Return [X, Y] of the center of cell containing provided text 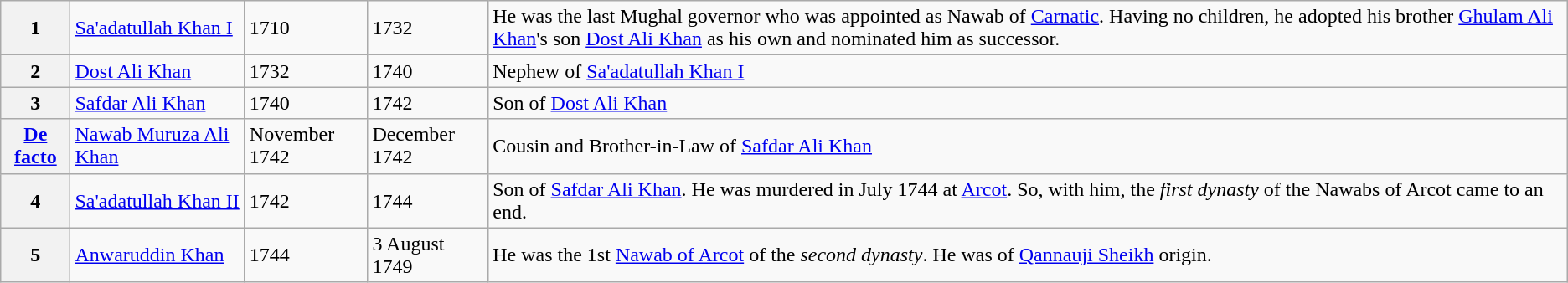
3 [35, 103]
November 1742 [307, 146]
Nephew of Sa'adatullah Khan I [1029, 71]
3 August 1749 [428, 255]
5 [35, 255]
4 [35, 201]
Nawab Muruza Ali Khan [157, 146]
Sa'adatullah Khan I [157, 28]
Dost Ali Khan [157, 71]
Safdar Ali Khan [157, 103]
December 1742 [428, 146]
Anwaruddin Khan [157, 255]
He was the 1st Nawab of Arcot of the second dynasty. He was of Qannauji Sheikh origin. [1029, 255]
1 [35, 28]
1710 [307, 28]
Son of Dost Ali Khan [1029, 103]
Sa'adatullah Khan II [157, 201]
2 [35, 71]
Son of Safdar Ali Khan. He was murdered in July 1744 at Arcot. So, with him, the first dynasty of the Nawabs of Arcot came to an end. [1029, 201]
Cousin and Brother-in-Law of Safdar Ali Khan [1029, 146]
De facto [35, 146]
